Output the (X, Y) coordinate of the center of the cell containing the given text.  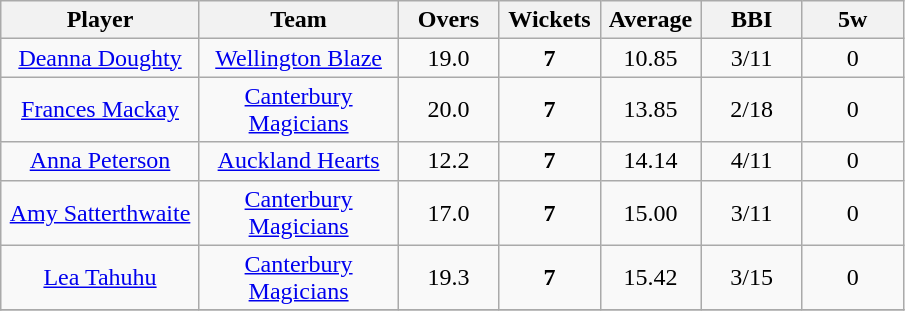
Overs (448, 20)
Average (650, 20)
12.2 (448, 161)
19.3 (448, 278)
Deanna Doughty (100, 58)
17.0 (448, 212)
Player (100, 20)
Frances Mackay (100, 110)
19.0 (448, 58)
14.14 (650, 161)
Amy Satterthwaite (100, 212)
Anna Peterson (100, 161)
BBI (752, 20)
Lea Tahuhu (100, 278)
Wickets (550, 20)
15.00 (650, 212)
Wellington Blaze (298, 58)
15.42 (650, 278)
5w (852, 20)
Team (298, 20)
13.85 (650, 110)
Auckland Hearts (298, 161)
3/15 (752, 278)
20.0 (448, 110)
4/11 (752, 161)
10.85 (650, 58)
2/18 (752, 110)
